Return the [x, y] coordinate for the center point of the cell that contains the specified text.  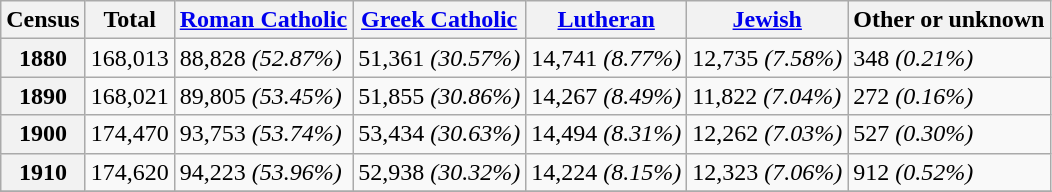
52,938 (30.32%) [440, 172]
1880 [43, 58]
51,361 (30.57%) [440, 58]
12,323 (7.06%) [768, 172]
93,753 (53.74%) [263, 134]
272 (0.16%) [949, 96]
168,021 [130, 96]
88,828 (52.87%) [263, 58]
1900 [43, 134]
51,855 (30.86%) [440, 96]
14,224 (8.15%) [606, 172]
Roman Catholic [263, 20]
11,822 (7.04%) [768, 96]
Lutheran [606, 20]
174,470 [130, 134]
Jewish [768, 20]
Census [43, 20]
14,741 (8.77%) [606, 58]
1890 [43, 96]
Greek Catholic [440, 20]
12,262 (7.03%) [768, 134]
348 (0.21%) [949, 58]
168,013 [130, 58]
Total [130, 20]
89,805 (53.45%) [263, 96]
174,620 [130, 172]
12,735 (7.58%) [768, 58]
Other or unknown [949, 20]
53,434 (30.63%) [440, 134]
527 (0.30%) [949, 134]
94,223 (53.96%) [263, 172]
1910 [43, 172]
14,267 (8.49%) [606, 96]
912 (0.52%) [949, 172]
14,494 (8.31%) [606, 134]
